Scan for the cell matching the given text and deliver its [X, Y] coordinate at center. 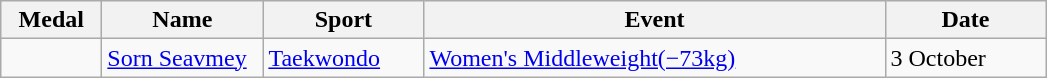
Event [654, 20]
Sport [344, 20]
Women's Middleweight(−73kg) [654, 58]
Taekwondo [344, 58]
Medal [52, 20]
Sorn Seavmey [182, 58]
Date [966, 20]
Name [182, 20]
3 October [966, 58]
